Detect which cell encompasses the target text, then output its (X, Y) center coordinate. 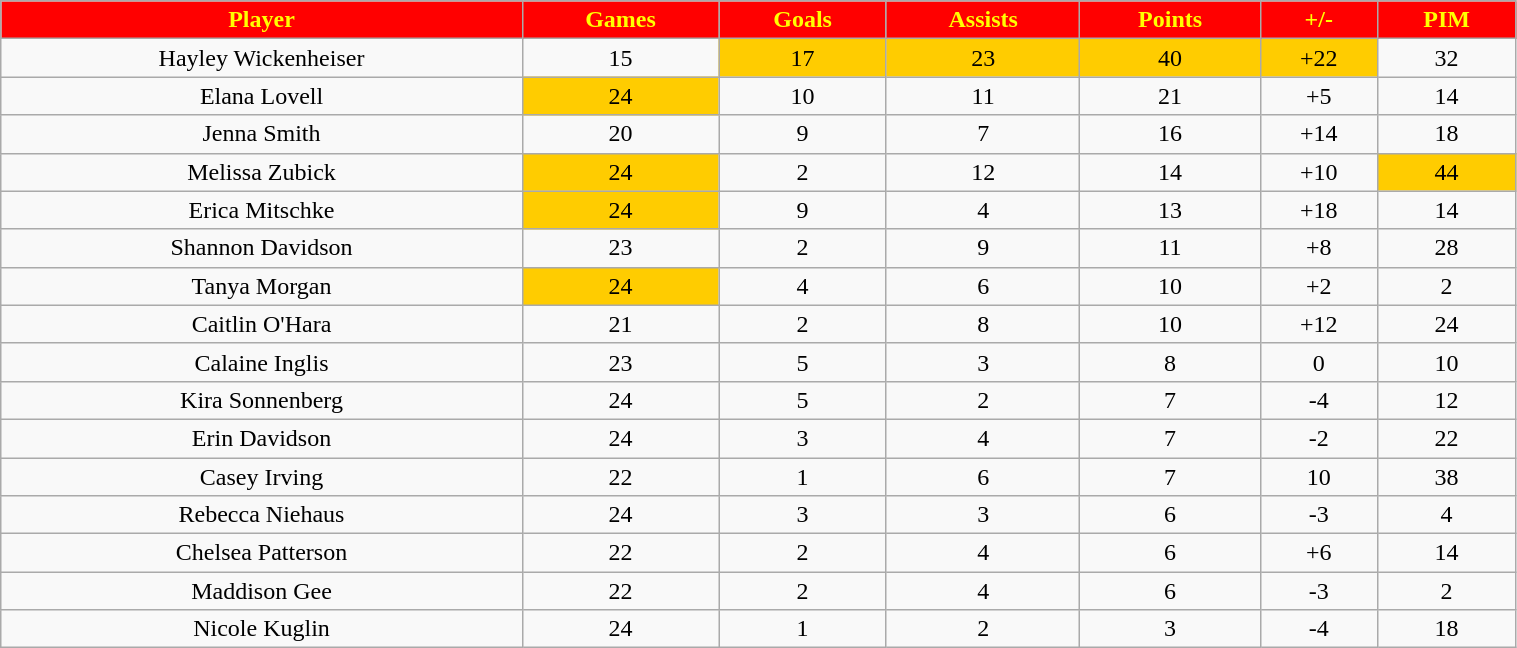
Jenna Smith (262, 134)
Calaine Inglis (262, 362)
+/- (1318, 20)
38 (1446, 477)
+12 (1318, 324)
+10 (1318, 172)
Kira Sonnenberg (262, 400)
13 (1170, 210)
Chelsea Patterson (262, 553)
PIM (1446, 20)
28 (1446, 248)
15 (620, 58)
+14 (1318, 134)
20 (620, 134)
44 (1446, 172)
Assists (982, 20)
-2 (1318, 438)
Erica Mitschke (262, 210)
Tanya Morgan (262, 286)
Maddison Gee (262, 591)
Melissa Zubick (262, 172)
Hayley Wickenheiser (262, 58)
40 (1170, 58)
Games (620, 20)
Elana Lovell (262, 96)
Erin Davidson (262, 438)
Rebecca Niehaus (262, 515)
+8 (1318, 248)
0 (1318, 362)
17 (803, 58)
+2 (1318, 286)
Shannon Davidson (262, 248)
+6 (1318, 553)
Casey Irving (262, 477)
32 (1446, 58)
Goals (803, 20)
16 (1170, 134)
+5 (1318, 96)
Nicole Kuglin (262, 629)
Caitlin O'Hara (262, 324)
+18 (1318, 210)
+22 (1318, 58)
Player (262, 20)
Points (1170, 20)
